From the cell containing the given text, extract its center point as [x, y] coordinate. 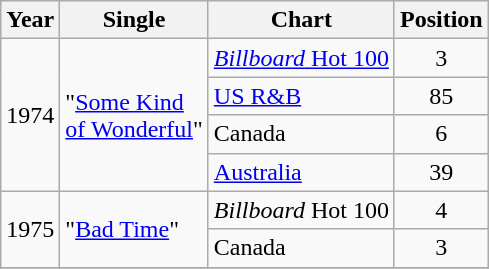
39 [441, 172]
"Some Kindof Wonderful" [134, 115]
6 [441, 134]
"Bad Time" [134, 229]
85 [441, 96]
US R&B [301, 96]
Chart [301, 20]
1974 [30, 115]
1975 [30, 229]
Position [441, 20]
Year [30, 20]
4 [441, 210]
Single [134, 20]
Australia [301, 172]
